Capture the cell that displays the provided text and extract its [x, y] central coordinate. 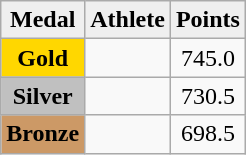
Bronze [43, 134]
Medal [43, 20]
Points [208, 20]
698.5 [208, 134]
745.0 [208, 58]
Athlete [128, 20]
Silver [43, 96]
Gold [43, 58]
730.5 [208, 96]
